Identify which cell holds the provided text, then report its (X, Y) central coordinate. 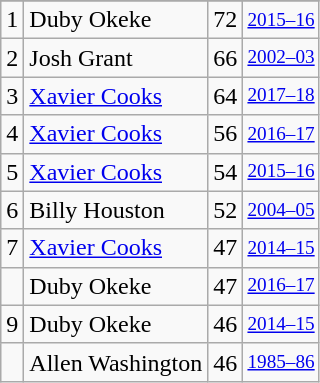
Billy Houston (116, 210)
Allen Washington (116, 362)
4 (12, 134)
54 (226, 172)
2004–05 (281, 210)
52 (226, 210)
1985–86 (281, 362)
3 (12, 96)
1 (12, 20)
6 (12, 210)
66 (226, 58)
64 (226, 96)
7 (12, 248)
2002–03 (281, 58)
2 (12, 58)
56 (226, 134)
Josh Grant (116, 58)
9 (12, 324)
72 (226, 20)
5 (12, 172)
2017–18 (281, 96)
